Locate the cell with the specified text and output its (x, y) center coordinate. 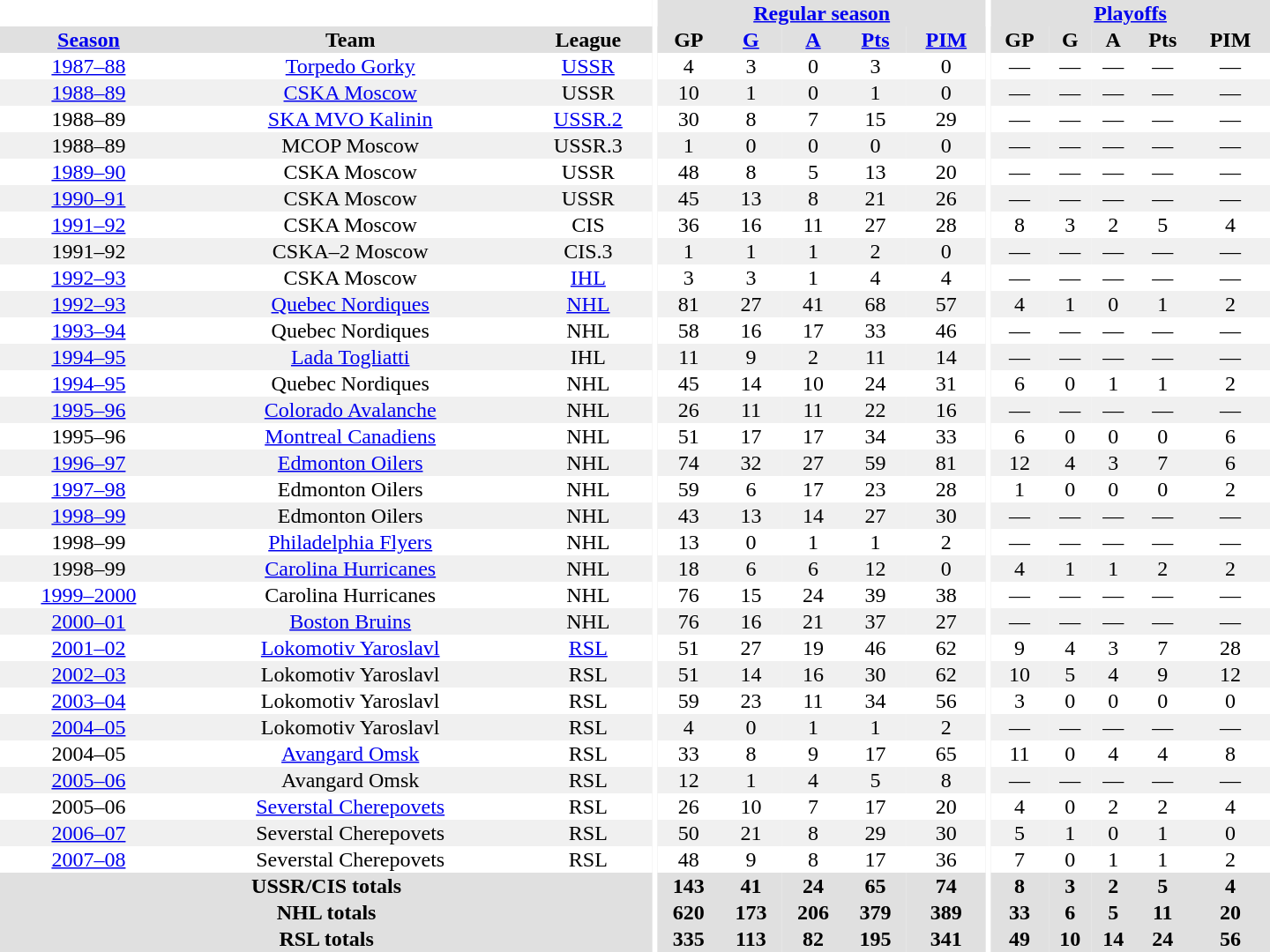
Lada Togliatti (351, 357)
57 (946, 304)
1990–91 (88, 198)
38 (946, 595)
CIS.3 (589, 251)
Season (88, 40)
58 (690, 331)
43 (690, 516)
League (589, 40)
1989–90 (88, 172)
31 (946, 383)
39 (875, 595)
Playoffs (1131, 13)
206 (813, 912)
Team (351, 40)
173 (751, 912)
SKA MVO Kalinin (351, 119)
USSR.2 (589, 119)
18 (690, 569)
1996–97 (88, 463)
2001–02 (88, 648)
1987–88 (88, 66)
1993–94 (88, 331)
Boston Bruins (351, 621)
2000–01 (88, 621)
NHL totals (326, 912)
CIS (589, 225)
620 (690, 912)
32 (751, 463)
82 (813, 939)
2006–07 (88, 833)
50 (690, 833)
MCOP Moscow (351, 145)
2002–03 (88, 674)
379 (875, 912)
Regular season (822, 13)
19 (813, 648)
Philadelphia Flyers (351, 542)
Colorado Avalanche (351, 410)
68 (875, 304)
49 (1020, 939)
Torpedo Gorky (351, 66)
2007–08 (88, 859)
1999–2000 (88, 595)
335 (690, 939)
Montreal Canadiens (351, 436)
113 (751, 939)
2003–04 (88, 701)
1997–98 (88, 489)
195 (875, 939)
CSKA–2 Moscow (351, 251)
341 (946, 939)
USSR/CIS totals (326, 886)
143 (690, 886)
USSR.3 (589, 145)
389 (946, 912)
37 (875, 621)
RSL totals (326, 939)
22 (875, 410)
